Extract the [X, Y] coordinate from the center of the cell holding the provided text.  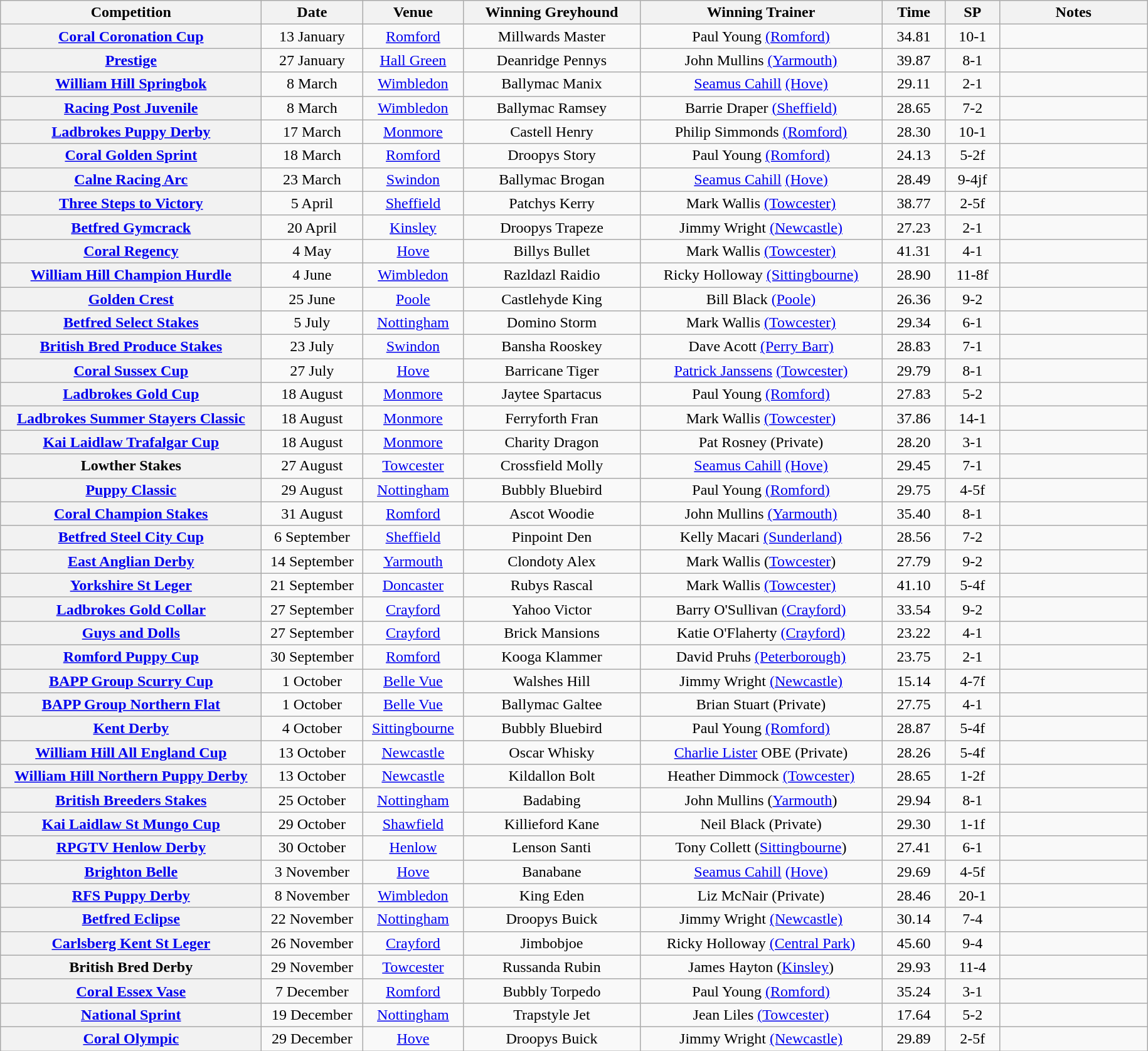
Guys and Dolls [131, 633]
24.13 [913, 156]
7-4 [972, 919]
Ricky Holloway (Central Park) [761, 943]
29.94 [913, 800]
Oscar Whisky [552, 753]
29.45 [913, 466]
Coral Sussex Cup [131, 371]
29 October [312, 824]
29.79 [913, 371]
18 March [312, 156]
Neil Black (Private) [761, 824]
4 October [312, 729]
SP [972, 13]
Competition [131, 13]
Romford Puppy Cup [131, 657]
Lenson Santi [552, 848]
Ladbrokes Gold Cup [131, 394]
Time [913, 13]
Charity Dragon [552, 442]
9-4jf [972, 179]
28.20 [913, 442]
Ricky Holloway (Sittingbourne) [761, 275]
Charlie Lister OBE (Private) [761, 753]
23.22 [913, 633]
Bill Black (Poole) [761, 299]
Kildallon Bolt [552, 776]
Pinpoint Den [552, 537]
29.11 [913, 84]
5 April [312, 203]
21 September [312, 585]
Brighton Belle [131, 872]
4-7f [972, 680]
27 January [312, 60]
Ballymac Ramsey [552, 108]
Henlow [413, 848]
11-8f [972, 275]
Yahoo Victor [552, 609]
1-2f [972, 776]
Liz McNair (Private) [761, 895]
Yorkshire St Leger [131, 585]
Bansha Rooskey [552, 347]
37.86 [913, 418]
35.24 [913, 991]
45.60 [913, 943]
Poole [413, 299]
Patchys Kerry [552, 203]
Coral Champion Stakes [131, 514]
William Hill Springbok [131, 84]
23.75 [913, 657]
Sittingbourne [413, 729]
41.31 [913, 251]
30 September [312, 657]
41.10 [913, 585]
27.83 [913, 394]
Ballymac Manix [552, 84]
Lowther Stakes [131, 466]
William Hill All England Cup [131, 753]
BAPP Group Northern Flat [131, 705]
8 November [312, 895]
Droopys Trapeze [552, 227]
Barry O'Sullivan (Crayford) [761, 609]
Kai Laidlaw St Mungo Cup [131, 824]
28.30 [913, 132]
James Hayton (Kinsley) [761, 967]
British Bred Derby [131, 967]
Heather Dimmock (Towcester) [761, 776]
Razldazl Raidio [552, 275]
Ballymac Brogan [552, 179]
11-4 [972, 967]
Venue [413, 13]
Coral Coronation Cup [131, 36]
Hall Green [413, 60]
30.14 [913, 919]
Brick Mansions [552, 633]
Castlehyde King [552, 299]
Patrick Janssens (Towcester) [761, 371]
22 November [312, 919]
Notes [1073, 13]
39.87 [913, 60]
RPGTV Henlow Derby [131, 848]
Yarmouth [413, 561]
7 December [312, 991]
29.69 [913, 872]
28.56 [913, 537]
Kelly Macari (Sunderland) [761, 537]
Pat Rosney (Private) [761, 442]
Coral Golden Sprint [131, 156]
23 March [312, 179]
Badabing [552, 800]
Castell Henry [552, 132]
Jimbobjoe [552, 943]
34.81 [913, 36]
Coral Regency [131, 251]
Crossfield Molly [552, 466]
Kooga Klammer [552, 657]
29 November [312, 967]
Millwards Master [552, 36]
14 September [312, 561]
4 June [312, 275]
Clondoty Alex [552, 561]
Kent Derby [131, 729]
15.14 [913, 680]
28.83 [913, 347]
Betfred Select Stakes [131, 323]
20 April [312, 227]
5 July [312, 323]
Kinsley [413, 227]
William Hill Northern Puppy Derby [131, 776]
King Eden [552, 895]
29.89 [913, 1038]
28.46 [913, 895]
Winning Trainer [761, 13]
Date [312, 13]
3 November [312, 872]
Ballymac Galtee [552, 705]
RFS Puppy Derby [131, 895]
Droopys Story [552, 156]
6 September [312, 537]
31 August [312, 514]
Rubys Rascal [552, 585]
Domino Storm [552, 323]
27.41 [913, 848]
Racing Post Juvenile [131, 108]
29.34 [913, 323]
Shawfield [413, 824]
29.93 [913, 967]
29.30 [913, 824]
Prestige [131, 60]
30 October [312, 848]
27 August [312, 466]
19 December [312, 1015]
27.79 [913, 561]
Betfred Steel City Cup [131, 537]
British Breeders Stakes [131, 800]
Killieford Kane [552, 824]
Three Steps to Victory [131, 203]
Jaytee Spartacus [552, 394]
29 December [312, 1038]
33.54 [913, 609]
26 November [312, 943]
Dave Acott (Perry Barr) [761, 347]
William Hill Champion Hurdle [131, 275]
Katie O'Flaherty (Crayford) [761, 633]
Carlsberg Kent St Leger [131, 943]
17.64 [913, 1015]
Betfred Eclipse [131, 919]
20-1 [972, 895]
Golden Crest [131, 299]
Jean Liles (Towcester) [761, 1015]
Ladbrokes Gold Collar [131, 609]
Ferryforth Fran [552, 418]
27.75 [913, 705]
Deanridge Pennys [552, 60]
Betfred Gymcrack [131, 227]
26.36 [913, 299]
Coral Essex Vase [131, 991]
Ascot Woodie [552, 514]
East Anglian Derby [131, 561]
Russanda Rubin [552, 967]
Banabane [552, 872]
27.23 [913, 227]
1-1f [972, 824]
British Bred Produce Stakes [131, 347]
Bubbly Torpedo [552, 991]
National Sprint [131, 1015]
14-1 [972, 418]
Philip Simmonds (Romford) [761, 132]
Puppy Classic [131, 490]
23 July [312, 347]
Winning Greyhound [552, 13]
38.77 [913, 203]
29 August [312, 490]
9-4 [972, 943]
28.90 [913, 275]
Tony Collett (Sittingbourne) [761, 848]
4 May [312, 251]
28.26 [913, 753]
BAPP Group Scurry Cup [131, 680]
Calne Racing Arc [131, 179]
David Pruhs (Peterborough) [761, 657]
Trapstyle Jet [552, 1015]
17 March [312, 132]
Coral Olympic [131, 1038]
Barrie Draper (Sheffield) [761, 108]
25 June [312, 299]
Barricane Tiger [552, 371]
25 October [312, 800]
Kai Laidlaw Trafalgar Cup [131, 442]
Ladbrokes Puppy Derby [131, 132]
28.49 [913, 179]
29.75 [913, 490]
Doncaster [413, 585]
Walshes Hill [552, 680]
Billys Bullet [552, 251]
5-2f [972, 156]
Ladbrokes Summer Stayers Classic [131, 418]
27 July [312, 371]
13 January [312, 36]
28.87 [913, 729]
Brian Stuart (Private) [761, 705]
35.40 [913, 514]
